From the cell containing the given text, extract its center point as (X, Y) coordinate. 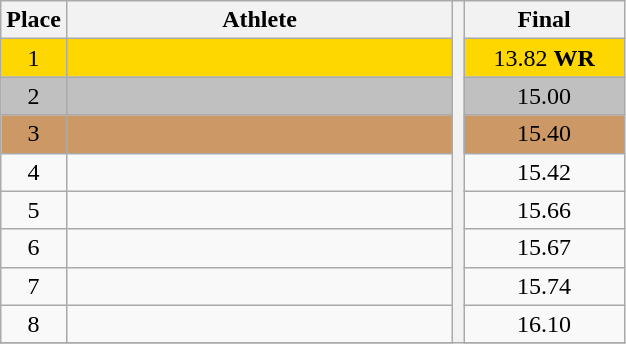
13.82 WR (544, 58)
15.74 (544, 286)
7 (34, 286)
3 (34, 134)
15.40 (544, 134)
15.67 (544, 248)
1 (34, 58)
4 (34, 172)
Athlete (259, 20)
6 (34, 248)
5 (34, 210)
16.10 (544, 324)
15.42 (544, 172)
15.66 (544, 210)
Final (544, 20)
8 (34, 324)
15.00 (544, 96)
2 (34, 96)
Place (34, 20)
